Detect which cell encompasses the target text, then output its [x, y] center coordinate. 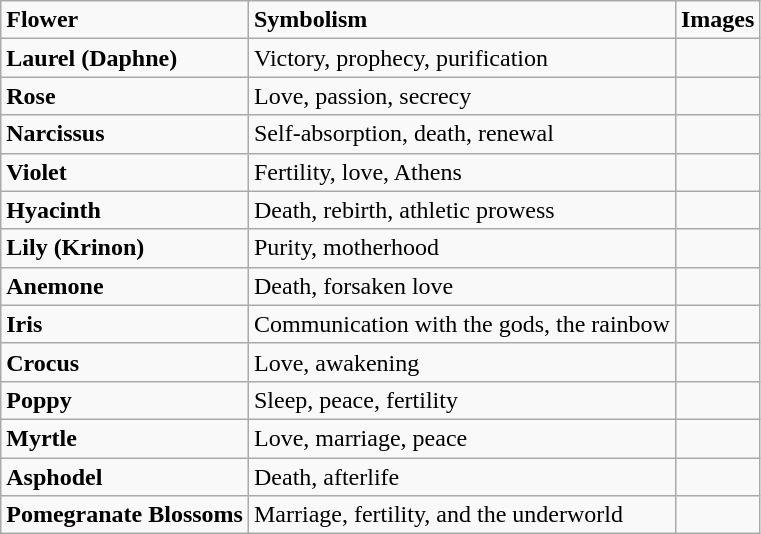
Purity, motherhood [462, 248]
Death, forsaken love [462, 286]
Symbolism [462, 20]
Pomegranate Blossoms [125, 515]
Crocus [125, 362]
Violet [125, 172]
Love, passion, secrecy [462, 96]
Death, afterlife [462, 477]
Rose [125, 96]
Love, awakening [462, 362]
Self-absorption, death, renewal [462, 134]
Asphodel [125, 477]
Laurel (Daphne) [125, 58]
Sleep, peace, fertility [462, 400]
Hyacinth [125, 210]
Fertility, love, Athens [462, 172]
Poppy [125, 400]
Flower [125, 20]
Death, rebirth, athletic prowess [462, 210]
Love, marriage, peace [462, 438]
Communication with the gods, the rainbow [462, 324]
Iris [125, 324]
Marriage, fertility, and the underworld [462, 515]
Myrtle [125, 438]
Lily (Krinon) [125, 248]
Images [717, 20]
Anemone [125, 286]
Victory, prophecy, purification [462, 58]
Narcissus [125, 134]
